Provide the (X, Y) coordinate of the cell's center where the given text is located.  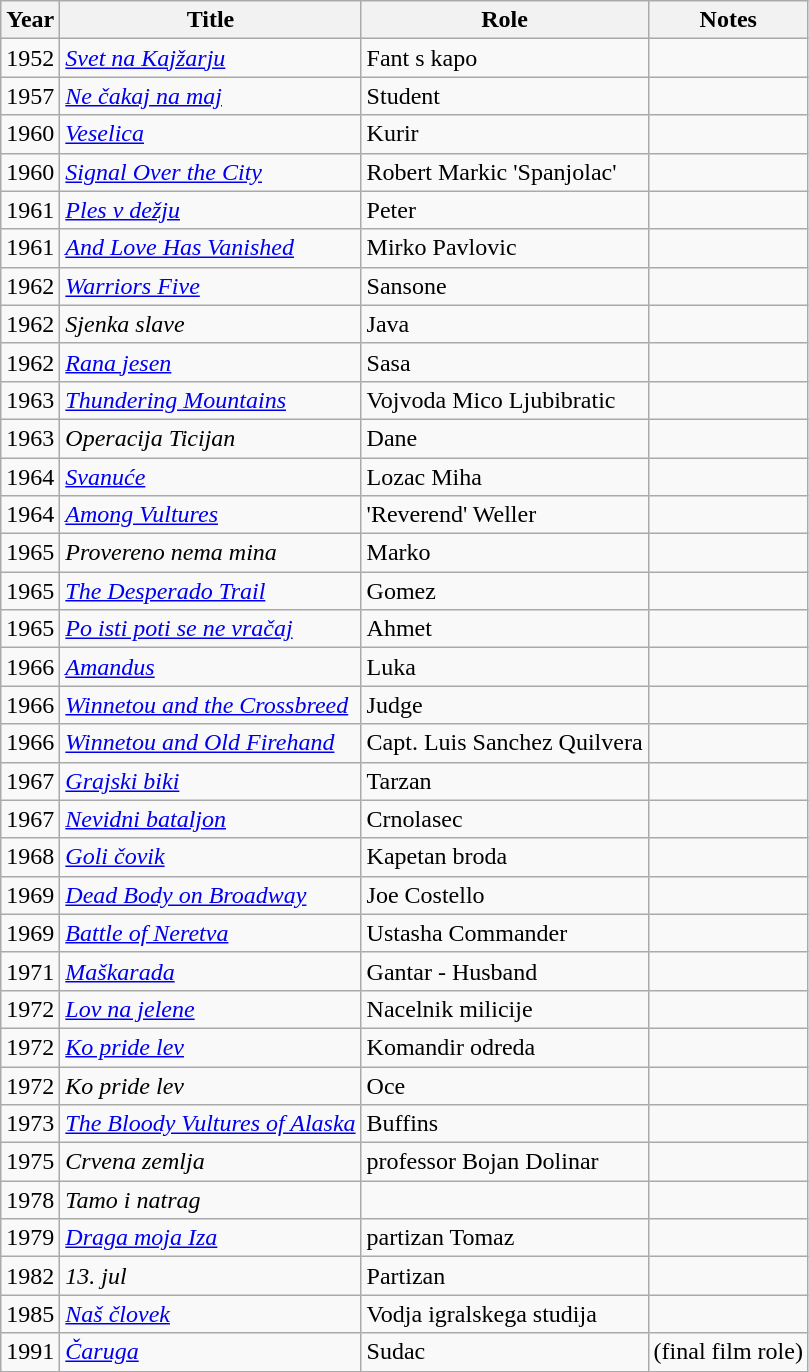
Fant s kapo (504, 58)
Judge (504, 705)
Oce (504, 1085)
Winnetou and the Crossbreed (210, 705)
professor Bojan Dolinar (504, 1162)
Vodja igralskega studija (504, 1314)
1985 (30, 1314)
1991 (30, 1352)
Komandir odreda (504, 1047)
Ples v dežju (210, 210)
Title (210, 20)
Gomez (504, 591)
Goli čovik (210, 857)
Nacelnik milicije (504, 1009)
1968 (30, 857)
Ahmet (504, 629)
Tamo i natrag (210, 1200)
Peter (504, 210)
Po isti poti se ne vračaj (210, 629)
1975 (30, 1162)
1971 (30, 971)
1979 (30, 1238)
Kapetan broda (504, 857)
Crvena zemlja (210, 1162)
1973 (30, 1124)
Thundering Mountains (210, 400)
Tarzan (504, 781)
Battle of Neretva (210, 933)
Maškarada (210, 971)
The Desperado Trail (210, 591)
1978 (30, 1200)
Winnetou and Old Firehand (210, 743)
Buffins (504, 1124)
Joe Costello (504, 895)
(final film role) (728, 1352)
Partizan (504, 1276)
Amandus (210, 667)
Year (30, 20)
Luka (504, 667)
Robert Markic 'Spanjolac' (504, 172)
And Love Has Vanished (210, 248)
Nevidni bataljon (210, 819)
1982 (30, 1276)
'Reverend' Weller (504, 515)
Rana jesen (210, 362)
Provereno nema mina (210, 553)
13. jul (210, 1276)
The Bloody Vultures of Alaska (210, 1124)
Grajski biki (210, 781)
Lozac Miha (504, 477)
Java (504, 324)
Kurir (504, 134)
Lov na jelene (210, 1009)
Crnolasec (504, 819)
Dane (504, 438)
Vojvoda Mico Ljubibratic (504, 400)
Naš človek (210, 1314)
Veselica (210, 134)
Ne čakaj na maj (210, 96)
1957 (30, 96)
Role (504, 20)
Operacija Ticijan (210, 438)
Ustasha Commander (504, 933)
partizan Tomaz (504, 1238)
1952 (30, 58)
Signal Over the City (210, 172)
Sudac (504, 1352)
Gantar - Husband (504, 971)
Sjenka slave (210, 324)
Capt. Luis Sanchez Quilvera (504, 743)
Notes (728, 20)
Student (504, 96)
Sasa (504, 362)
Sansone (504, 286)
Draga moja Iza (210, 1238)
Mirko Pavlovic (504, 248)
Dead Body on Broadway (210, 895)
Marko (504, 553)
Warriors Five (210, 286)
Among Vultures (210, 515)
Čaruga (210, 1352)
Svanuće (210, 477)
Svet na Kajžarju (210, 58)
